Find where the given text appears and provide that cell's center as [x, y] coordinate. 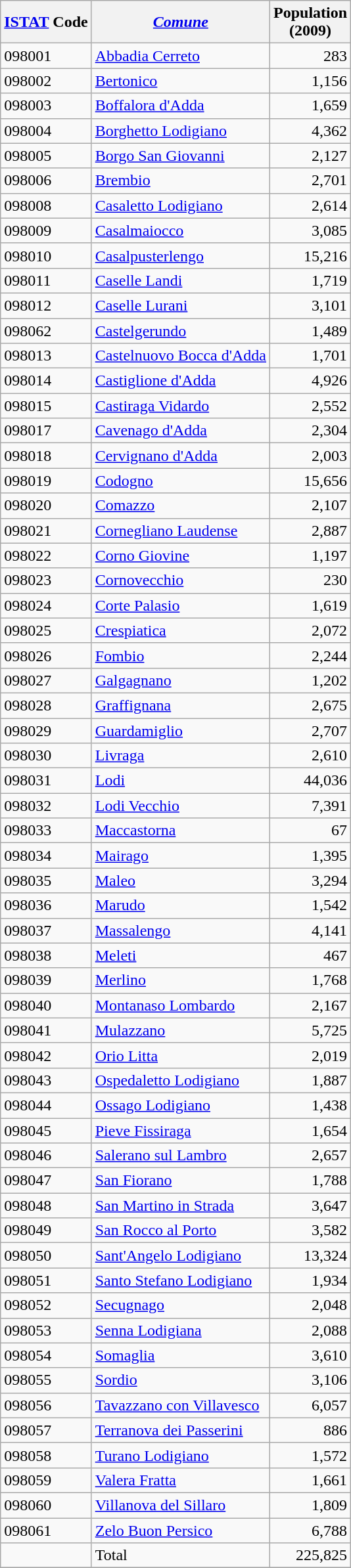
098029 [46, 731]
Somaglia [180, 1355]
225,825 [310, 1556]
098002 [46, 81]
098031 [46, 781]
San Fiorano [180, 1181]
3,101 [310, 305]
1,197 [310, 555]
098018 [46, 456]
2,887 [310, 531]
098009 [46, 230]
44,036 [310, 781]
098058 [46, 1455]
Cornovecchio [180, 580]
1,809 [310, 1505]
Castiglione d'Adda [180, 381]
098032 [46, 806]
6,057 [310, 1405]
283 [310, 56]
Montanaso Lombardo [180, 1005]
Bertonico [180, 81]
098056 [46, 1405]
098034 [46, 856]
098036 [46, 905]
098011 [46, 280]
098037 [46, 930]
3,294 [310, 881]
2,552 [310, 406]
3,106 [310, 1380]
Castelnuovo Bocca d'Adda [180, 356]
Marudo [180, 905]
2,107 [310, 506]
098006 [46, 181]
2,088 [310, 1330]
Codogno [180, 481]
2,614 [310, 206]
098040 [46, 1005]
Terranova dei Passerini [180, 1430]
467 [310, 955]
15,216 [310, 255]
Corte Palasio [180, 605]
4,926 [310, 381]
098019 [46, 481]
Meleti [180, 955]
15,656 [310, 481]
098055 [46, 1380]
098030 [46, 756]
Graffignana [180, 705]
Massalengo [180, 930]
1,887 [310, 1080]
Ossago Lodigiano [180, 1105]
Corno Giovine [180, 555]
098015 [46, 406]
098024 [46, 605]
Fombio [180, 655]
2,610 [310, 756]
098027 [46, 680]
Caselle Landi [180, 280]
098004 [46, 131]
098017 [46, 431]
2,675 [310, 705]
2,707 [310, 731]
4,362 [310, 131]
098052 [46, 1305]
67 [310, 831]
Villanova del Sillaro [180, 1505]
2,701 [310, 181]
098012 [46, 305]
098035 [46, 881]
098039 [46, 980]
2,304 [310, 431]
7,391 [310, 806]
2,127 [310, 156]
Salerano sul Lambro [180, 1156]
Castelgerundo [180, 330]
Cervignano d'Adda [180, 456]
098041 [46, 1030]
1,701 [310, 356]
098038 [46, 955]
098042 [46, 1055]
098045 [46, 1130]
098005 [46, 156]
098059 [46, 1480]
098028 [46, 705]
098043 [46, 1080]
098051 [46, 1280]
Cornegliano Laudense [180, 531]
098001 [46, 56]
Cavenago d'Adda [180, 431]
ISTAT Code [46, 22]
098013 [46, 356]
Boffalora d'Adda [180, 106]
Mairago [180, 856]
Crespiatica [180, 630]
098047 [46, 1181]
Lodi [180, 781]
098008 [46, 206]
1,542 [310, 905]
San Martino in Strada [180, 1206]
Maleo [180, 881]
1,934 [310, 1280]
098060 [46, 1505]
Valera Fratta [180, 1480]
Abbadia Cerreto [180, 56]
098046 [46, 1156]
Pieve Fissiraga [180, 1130]
2,244 [310, 655]
1,395 [310, 856]
1,619 [310, 605]
098025 [46, 630]
San Rocco al Porto [180, 1230]
098020 [46, 506]
Comune [180, 22]
Tavazzano con Villavesco [180, 1405]
1,661 [310, 1480]
2,003 [310, 456]
098044 [46, 1105]
Zelo Buon Persico [180, 1531]
3,647 [310, 1206]
1,768 [310, 980]
098049 [46, 1230]
2,657 [310, 1156]
1,659 [310, 106]
3,085 [310, 230]
Sant'Angelo Lodigiano [180, 1255]
13,324 [310, 1255]
098048 [46, 1206]
Comazzo [180, 506]
Casaletto Lodigiano [180, 206]
098021 [46, 531]
098062 [46, 330]
Sordio [180, 1380]
2,072 [310, 630]
Secugnago [180, 1305]
098050 [46, 1255]
098003 [46, 106]
Turano Lodigiano [180, 1455]
098061 [46, 1531]
Borgo San Giovanni [180, 156]
098023 [46, 580]
098010 [46, 255]
098026 [46, 655]
230 [310, 580]
886 [310, 1430]
6,788 [310, 1531]
1,719 [310, 280]
Santo Stefano Lodigiano [180, 1280]
5,725 [310, 1030]
Borghetto Lodigiano [180, 131]
Casalpusterlengo [180, 255]
4,141 [310, 930]
1,489 [310, 330]
098033 [46, 831]
Casalmaiocco [180, 230]
Senna Lodigiana [180, 1330]
Livraga [180, 756]
Brembio [180, 181]
1,156 [310, 81]
1,438 [310, 1105]
3,582 [310, 1230]
Orio Litta [180, 1055]
Merlino [180, 980]
3,610 [310, 1355]
Lodi Vecchio [180, 806]
098014 [46, 381]
Maccastorna [180, 831]
Castiraga Vidardo [180, 406]
2,019 [310, 1055]
1,572 [310, 1455]
2,048 [310, 1305]
098057 [46, 1430]
Ospedaletto Lodigiano [180, 1080]
Caselle Lurani [180, 305]
Guardamiglio [180, 731]
Population (2009) [310, 22]
1,654 [310, 1130]
2,167 [310, 1005]
098022 [46, 555]
098053 [46, 1330]
1,202 [310, 680]
Mulazzano [180, 1030]
098054 [46, 1355]
Galgagnano [180, 680]
1,788 [310, 1181]
Total [180, 1556]
